Scan for the cell matching the given text and deliver its (x, y) coordinate at center. 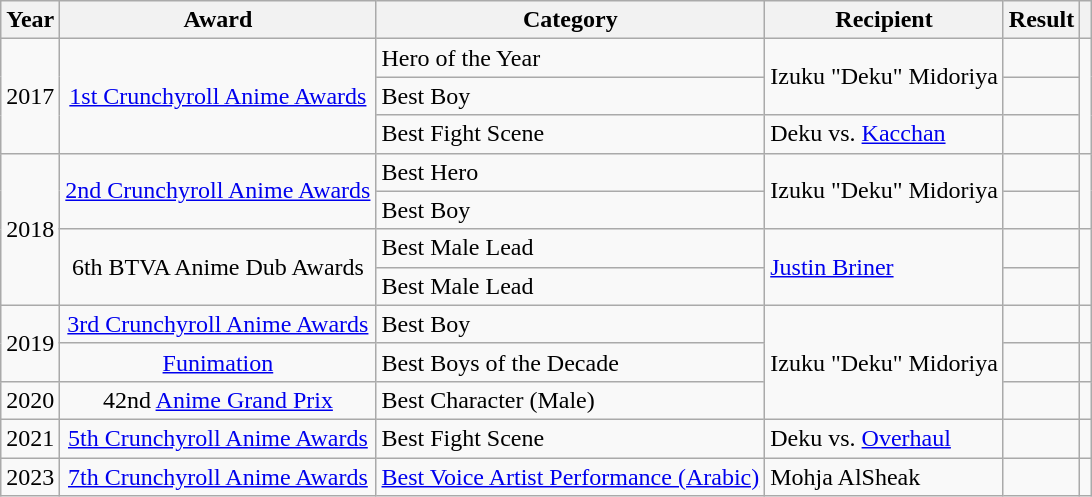
2017 (30, 96)
2019 (30, 343)
2nd Crunchyroll Anime Awards (218, 191)
6th BTVA Anime Dub Awards (218, 267)
42nd Anime Grand Prix (218, 400)
2023 (30, 477)
Hero of the Year (570, 58)
Best Voice Artist Performance (Arabic) (570, 477)
1st Crunchyroll Anime Awards (218, 96)
Deku vs. Overhaul (884, 438)
Category (570, 20)
Best Hero (570, 172)
Justin Briner (884, 267)
Best Character (Male) (570, 400)
3rd Crunchyroll Anime Awards (218, 324)
Funimation (218, 362)
Result (1041, 20)
Deku vs. Kacchan (884, 134)
Year (30, 20)
Award (218, 20)
2020 (30, 400)
Best Boys of the Decade (570, 362)
7th Crunchyroll Anime Awards (218, 477)
Mohja AlSheak (884, 477)
2018 (30, 229)
Recipient (884, 20)
2021 (30, 438)
5th Crunchyroll Anime Awards (218, 438)
